Locate the cell with the specified text and output its [X, Y] center coordinate. 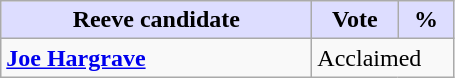
Reeve candidate [156, 20]
Vote [355, 20]
% [426, 20]
Joe Hargrave [156, 58]
Acclaimed [383, 58]
